Scan for the cell matching the given text and deliver its (X, Y) coordinate at center. 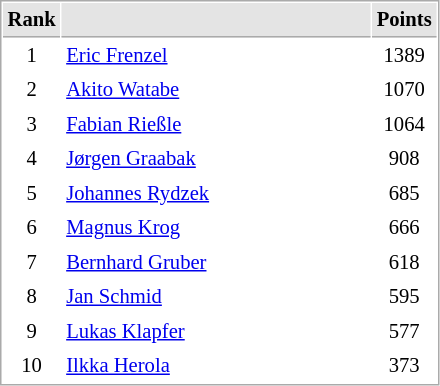
1064 (404, 124)
Lukas Klapfer (216, 332)
Jørgen Graabak (216, 158)
3 (32, 124)
666 (404, 228)
2 (32, 90)
685 (404, 194)
Magnus Krog (216, 228)
5 (32, 194)
Bernhard Gruber (216, 262)
Fabian Rießle (216, 124)
373 (404, 366)
908 (404, 158)
8 (32, 296)
1070 (404, 90)
Jan Schmid (216, 296)
Eric Frenzel (216, 56)
Points (404, 20)
Akito Watabe (216, 90)
577 (404, 332)
4 (32, 158)
10 (32, 366)
618 (404, 262)
1389 (404, 56)
Rank (32, 20)
Ilkka Herola (216, 366)
1 (32, 56)
7 (32, 262)
9 (32, 332)
595 (404, 296)
6 (32, 228)
Johannes Rydzek (216, 194)
